Identify which cell holds the provided text, then report its [x, y] central coordinate. 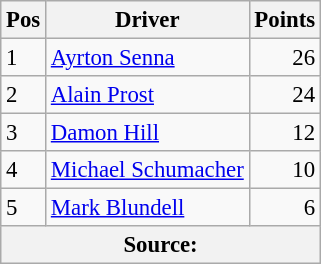
Mark Blundell [148, 208]
Source: [161, 245]
26 [284, 58]
Driver [148, 20]
Damon Hill [148, 133]
Pos [24, 20]
Points [284, 20]
5 [24, 208]
2 [24, 95]
Michael Schumacher [148, 170]
12 [284, 133]
Alain Prost [148, 95]
Ayrton Senna [148, 58]
6 [284, 208]
4 [24, 170]
3 [24, 133]
10 [284, 170]
24 [284, 95]
1 [24, 58]
